Return [x, y] of the center of cell containing provided text 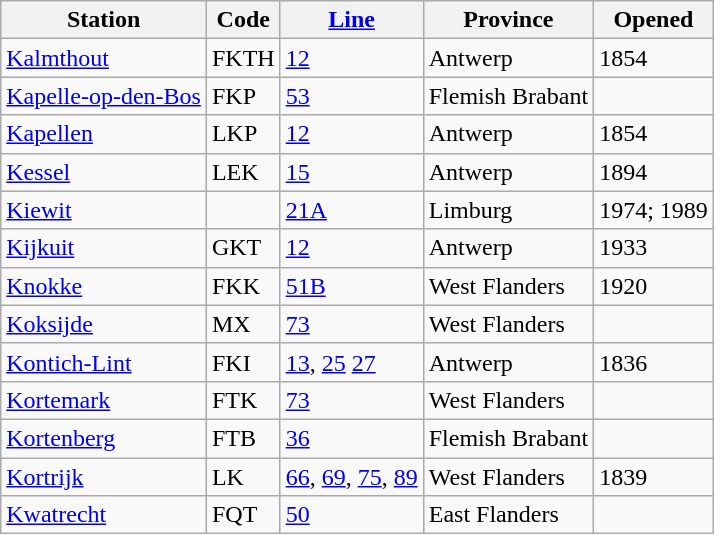
LK [243, 477]
FKTH [243, 58]
Kapelle-op-den-Bos [104, 96]
Station [104, 20]
1894 [654, 172]
1933 [654, 248]
Koksijde [104, 324]
Kessel [104, 172]
FKI [243, 362]
Kijkuit [104, 248]
Province [508, 20]
Kiewit [104, 210]
13, 25 27 [352, 362]
66, 69, 75, 89 [352, 477]
Limburg [508, 210]
MX [243, 324]
LKP [243, 134]
Kwatrecht [104, 515]
Opened [654, 20]
FKP [243, 96]
FQT [243, 515]
Kortenberg [104, 438]
1836 [654, 362]
51B [352, 286]
1920 [654, 286]
1974; 1989 [654, 210]
Line [352, 20]
21A [352, 210]
Kalmthout [104, 58]
East Flanders [508, 515]
FKK [243, 286]
50 [352, 515]
1839 [654, 477]
FTB [243, 438]
Code [243, 20]
Knokke [104, 286]
15 [352, 172]
Kortemark [104, 400]
53 [352, 96]
LEK [243, 172]
Kapellen [104, 134]
FTK [243, 400]
Kontich-Lint [104, 362]
GKT [243, 248]
36 [352, 438]
Kortrijk [104, 477]
